From the cell containing the given text, extract its center point as (X, Y) coordinate. 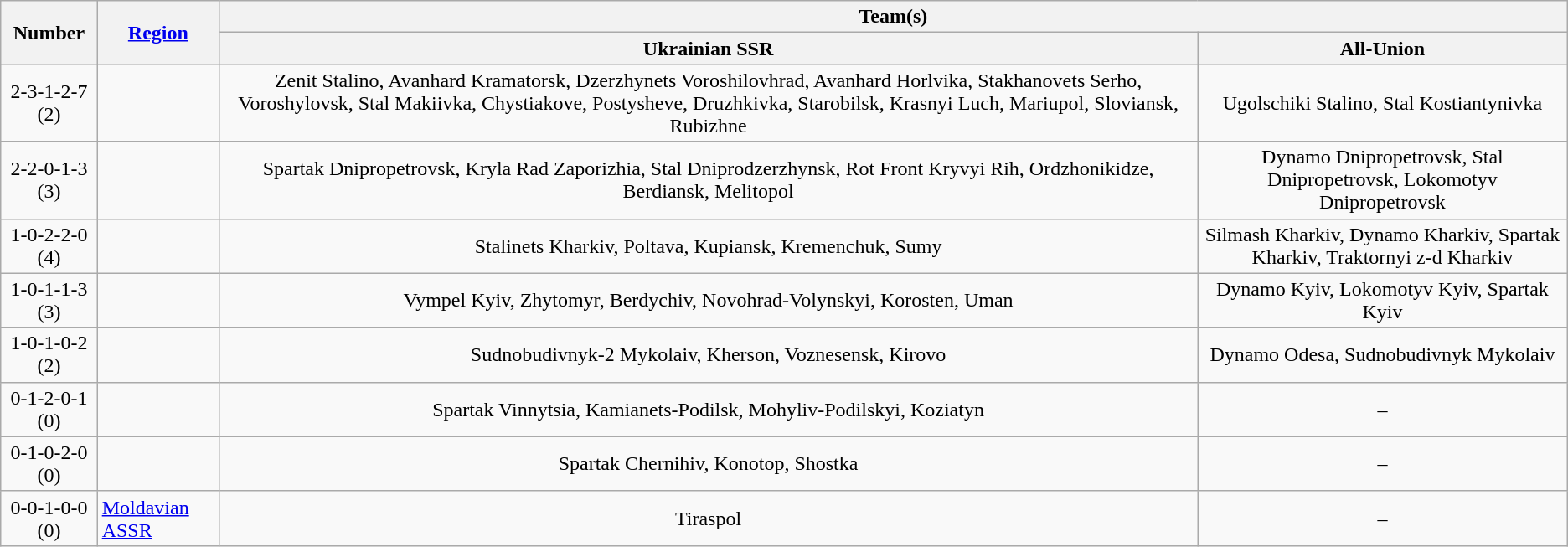
Dynamo Odesa, Sudnobudivnyk Mykolaiv (1383, 355)
1-0-1-0-2 (2) (49, 355)
0-1-2-0-1 (0) (49, 409)
Dynamo Dnipropetrovsk, Stal Dnipropetrovsk, Lokomotyv Dnipropetrovsk (1383, 180)
0-1-0-2-0 (0) (49, 464)
1-0-1-1-3 (3) (49, 300)
Region (157, 33)
Dynamo Kyiv, Lokomotyv Kyiv, Spartak Kyiv (1383, 300)
All-Union (1383, 49)
Spartak Dnipropetrovsk, Kryla Rad Zaporizhia, Stal Dniprodzerzhynsk, Rot Front Kryvyi Rih, Ordzhonikidze, Berdiansk, Melitopol (709, 180)
Ugolschiki Stalino, Stal Kostiantynivka (1383, 103)
Moldavian ASSR (157, 518)
Sudnobudivnyk-2 Mykolaiv, Kherson, Voznesensk, Kirovo (709, 355)
1-0-2-2-0 (4) (49, 246)
Vympel Kyiv, Zhytomyr, Berdychiv, Novohrad-Volynskyi, Korosten, Uman (709, 300)
Number (49, 33)
2-3-1-2-7 (2) (49, 103)
Ukrainian SSR (709, 49)
Spartak Vinnytsia, Kamianets-Podilsk, Mohyliv-Podilskyi, Koziatyn (709, 409)
Spartak Chernihiv, Konotop, Shostka (709, 464)
2-2-0-1-3 (3) (49, 180)
Silmash Kharkiv, Dynamo Kharkiv, Spartak Kharkiv, Traktornyi z-d Kharkiv (1383, 246)
Tiraspol (709, 518)
Team(s) (894, 17)
0-0-1-0-0 (0) (49, 518)
Stalinets Kharkiv, Poltava, Kupiansk, Kremenchuk, Sumy (709, 246)
